Locate the cell with the specified text and output its [X, Y] center coordinate. 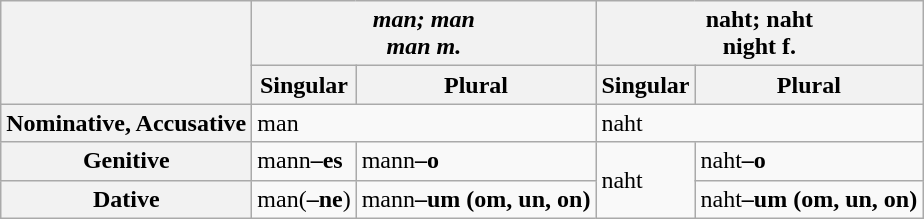
Dative [126, 199]
naht–um (om, un, on) [809, 199]
naht; naht night f. [760, 34]
man; man man m. [424, 34]
man(–ne) [304, 199]
mann–es [304, 161]
Genitive [126, 161]
Nominative, Accusative [126, 123]
man [424, 123]
naht–o [809, 161]
mann–um (om, un, on) [476, 199]
mann–o [476, 161]
